Extract the (x, y) coordinate from the center of the cell holding the provided text.  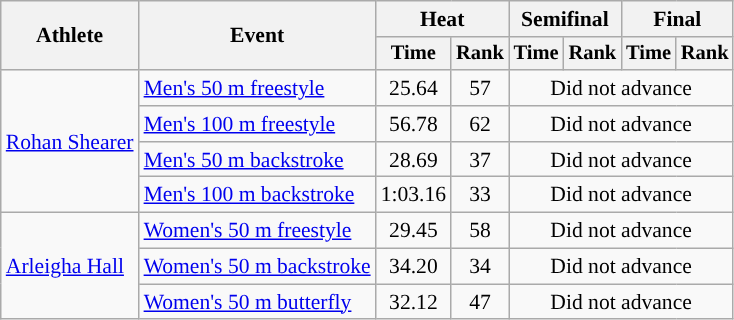
1:03.16 (414, 195)
Final (677, 19)
47 (480, 302)
Women's 50 m backstroke (258, 267)
56.78 (414, 124)
34.20 (414, 267)
Men's 100 m freestyle (258, 124)
Men's 100 m backstroke (258, 195)
Heat (442, 19)
32.12 (414, 302)
Women's 50 m freestyle (258, 231)
Rohan Shearer (70, 141)
58 (480, 231)
Event (258, 36)
Men's 50 m backstroke (258, 160)
33 (480, 195)
37 (480, 160)
29.45 (414, 231)
Men's 50 m freestyle (258, 88)
Arleigha Hall (70, 266)
Semifinal (565, 19)
28.69 (414, 160)
Women's 50 m butterfly (258, 302)
57 (480, 88)
34 (480, 267)
Athlete (70, 36)
25.64 (414, 88)
62 (480, 124)
